For the text-containing cell, return its midpoint in (X, Y) coordinate format. 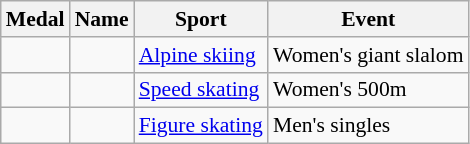
Speed skating (201, 90)
Event (368, 19)
Women's giant slalom (368, 55)
Medal (36, 19)
Figure skating (201, 126)
Women's 500m (368, 90)
Alpine skiing (201, 55)
Name (102, 19)
Sport (201, 19)
Men's singles (368, 126)
